Search for the cell housing the specified text and yield its [x, y] center coordinate. 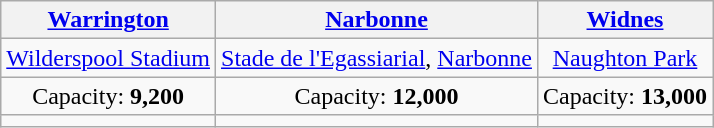
Widnes [624, 20]
Capacity: 13,000 [624, 96]
Capacity: 9,200 [108, 96]
Narbonne [377, 20]
Wilderspool Stadium [108, 58]
Warrington [108, 20]
Naughton Park [624, 58]
Stade de l'Egassiarial, Narbonne [377, 58]
Capacity: 12,000 [377, 96]
